Locate the cell with the specified text and output its [x, y] center coordinate. 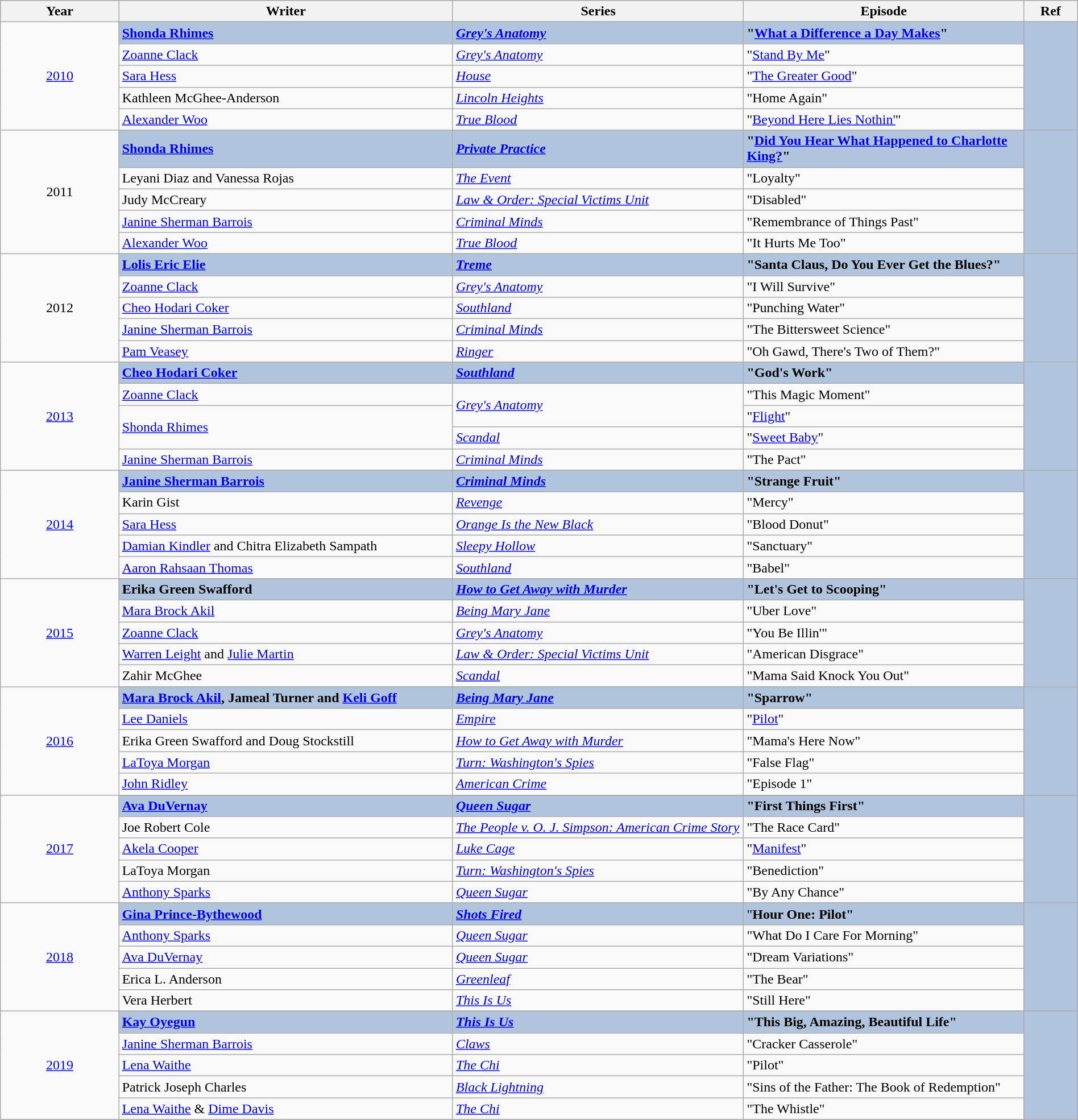
Shots Fired [598, 914]
House [598, 76]
Karin Gist [285, 503]
"This Big, Amazing, Beautiful Life" [884, 1022]
2012 [60, 308]
American Crime [598, 784]
Aaron Rahsaan Thomas [285, 567]
Ref [1051, 11]
"It Hurts Me Too" [884, 243]
"What a Difference a Day Makes" [884, 33]
"Mercy" [884, 503]
Lena Waithe [285, 1065]
"Sweet Baby" [884, 438]
Greenleaf [598, 978]
Erika Green Swafford and Doug Stockstill [285, 741]
"Sanctuary" [884, 546]
"Disabled" [884, 200]
Sleepy Hollow [598, 546]
"I Will Survive" [884, 286]
The Event [598, 178]
John Ridley [285, 784]
"The Bear" [884, 978]
"By Any Chance" [884, 892]
Lena Waithe & Dime Davis [285, 1109]
Pam Veasey [285, 351]
"American Disgrace" [884, 654]
2015 [60, 632]
2010 [60, 76]
Mara Brock Akil, Jameal Turner and Keli Goff [285, 698]
Joe Robert Cole [285, 827]
"What Do I Care For Morning" [884, 935]
"Let's Get to Scooping" [884, 589]
Judy McCreary [285, 200]
"Strange Fruit" [884, 481]
"Santa Claus, Do You Ever Get the Blues?" [884, 264]
2013 [60, 416]
Gina Prince-Bythewood [285, 914]
"Uber Love" [884, 611]
Black Lightning [598, 1087]
Kathleen McGhee-Anderson [285, 98]
Claws [598, 1044]
Damian Kindler and Chitra Elizabeth Sampath [285, 546]
Lolis Eric Elie [285, 264]
"You Be Illin'" [884, 633]
"Mama Said Knock You Out" [884, 676]
Treme [598, 264]
Zahir McGhee [285, 676]
"The Greater Good" [884, 76]
"The Race Card" [884, 827]
Series [598, 11]
"Home Again" [884, 98]
"The Pact" [884, 459]
2017 [60, 849]
"Loyalty" [884, 178]
Ringer [598, 351]
Episode [884, 11]
"Beyond Here Lies Nothin'" [884, 119]
"Dream Variations" [884, 957]
"Still Here" [884, 1001]
"Babel" [884, 567]
Private Practice [598, 149]
"Did You Hear What Happened to Charlotte King?" [884, 149]
"Blood Donut" [884, 524]
Mara Brock Akil [285, 611]
"Episode 1" [884, 784]
"Mama's Here Now" [884, 741]
Lincoln Heights [598, 98]
2019 [60, 1065]
"Remembrance of Things Past" [884, 221]
Revenge [598, 503]
Year [60, 11]
The People v. O. J. Simpson: American Crime Story [598, 827]
"Flight" [884, 416]
"God's Work" [884, 373]
"The Whistle" [884, 1109]
Luke Cage [598, 849]
2018 [60, 957]
Akela Cooper [285, 849]
2011 [60, 192]
"False Flag" [884, 762]
"Benediction" [884, 870]
Writer [285, 11]
Erika Green Swafford [285, 589]
"Punching Water" [884, 308]
2014 [60, 524]
"Oh Gawd, There's Two of Them?" [884, 351]
"Stand By Me" [884, 55]
"First Things First" [884, 806]
"Hour One: Pilot" [884, 914]
2016 [60, 741]
Lee Daniels [285, 719]
Warren Leight and Julie Martin [285, 654]
Leyani Diaz and Vanessa Rojas [285, 178]
Orange Is the New Black [598, 524]
"The Bittersweet Science" [884, 330]
Patrick Joseph Charles [285, 1087]
Erica L. Anderson [285, 978]
"Cracker Casserole" [884, 1044]
"Sins of the Father: The Book of Redemption" [884, 1087]
"Sparrow" [884, 698]
Kay Oyegun [285, 1022]
Empire [598, 719]
"Manifest" [884, 849]
Vera Herbert [285, 1001]
"This Magic Moment" [884, 395]
